Provide the [x, y] coordinate of the cell's center where the given text is located.  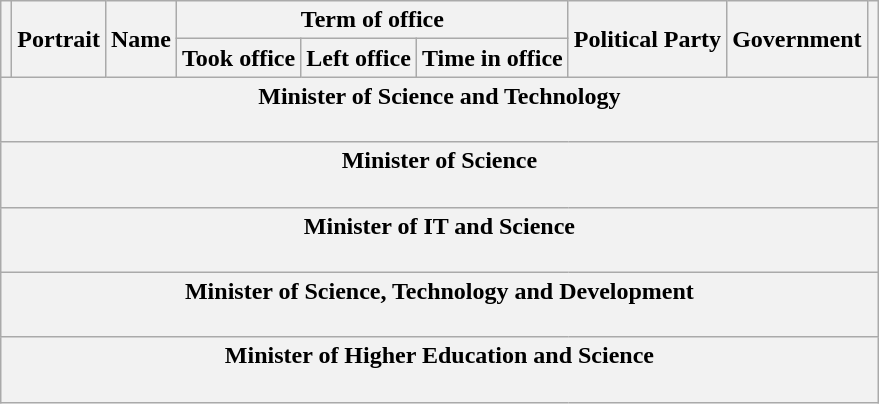
Left office [359, 58]
Took office [239, 58]
Name [140, 39]
Portrait [59, 39]
Time in office [492, 58]
Minister of Science, Technology and Development [440, 304]
Minister of Higher Education and Science [440, 370]
Political Party [647, 39]
Government [797, 39]
Minister of IT and Science [440, 240]
Minister of Science [440, 174]
Minister of Science and Technology [440, 110]
Term of office [373, 20]
